Capture the cell that displays the provided text and extract its [X, Y] central coordinate. 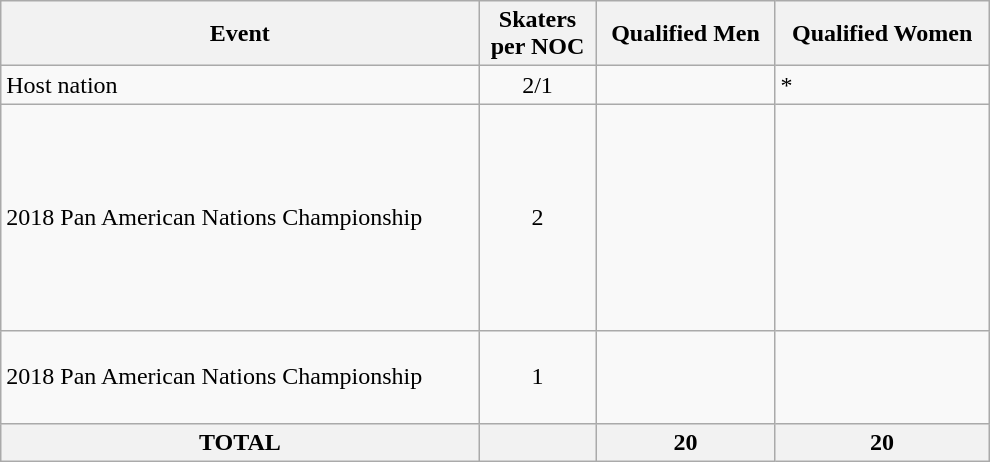
Qualified Men [686, 34]
Qualified Women [882, 34]
TOTAL [240, 442]
* [882, 85]
2 [538, 218]
2/1 [538, 85]
Skaters per NOC [538, 34]
Host nation [240, 85]
Event [240, 34]
1 [538, 377]
